Provide the (x, y) coordinate of the cell's center where the given text is located.  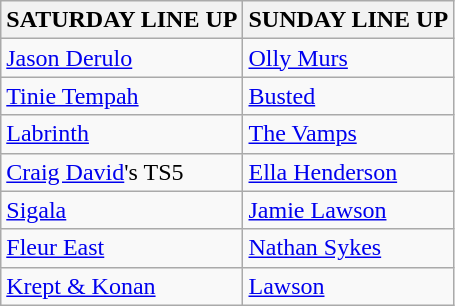
Jamie Lawson (348, 210)
Lawson (348, 286)
Fleur East (122, 248)
Sigala (122, 210)
Ella Henderson (348, 172)
Krept & Konan (122, 286)
Busted (348, 96)
Nathan Sykes (348, 248)
Jason Derulo (122, 58)
Craig David's TS5 (122, 172)
Olly Murs (348, 58)
SUNDAY LINE UP (348, 20)
Tinie Tempah (122, 96)
The Vamps (348, 134)
SATURDAY LINE UP (122, 20)
Labrinth (122, 134)
